Provide the (x, y) coordinate of the cell's center where the given text is located.  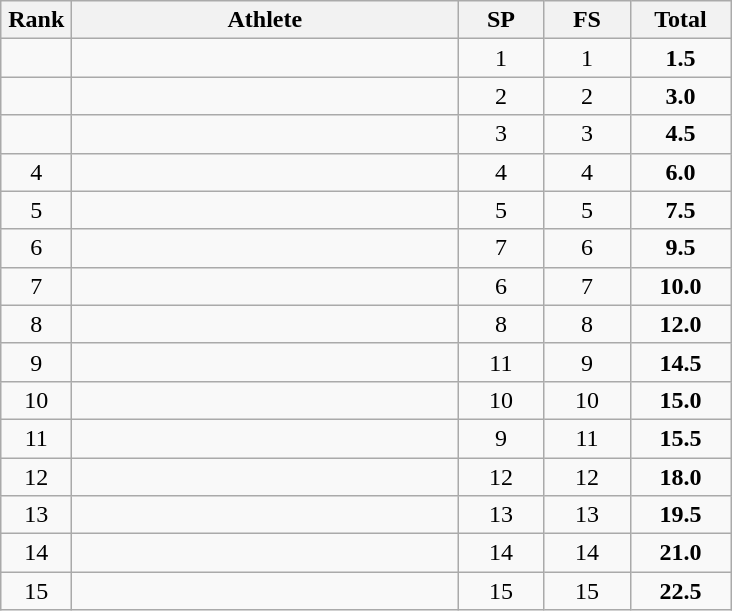
3.0 (680, 96)
FS (587, 20)
Rank (36, 20)
1.5 (680, 58)
Athlete (265, 20)
15.0 (680, 400)
9.5 (680, 248)
Total (680, 20)
15.5 (680, 438)
14.5 (680, 362)
22.5 (680, 591)
6.0 (680, 172)
10.0 (680, 286)
SP (501, 20)
4.5 (680, 134)
19.5 (680, 515)
7.5 (680, 210)
18.0 (680, 477)
12.0 (680, 324)
21.0 (680, 553)
